For the text-containing cell, return its midpoint in [x, y] coordinate format. 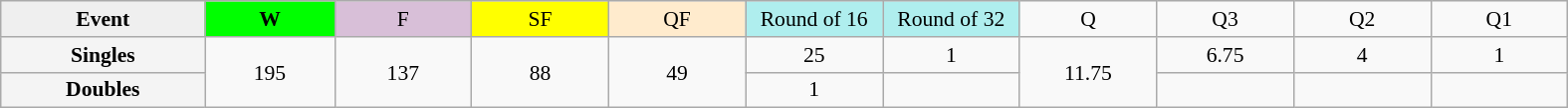
Event [104, 19]
195 [270, 72]
F [403, 19]
Q [1088, 19]
88 [541, 72]
25 [814, 55]
11.75 [1088, 72]
Q3 [1226, 19]
6.75 [1226, 55]
Q2 [1362, 19]
SF [541, 19]
Q1 [1499, 19]
QF [677, 19]
W [270, 19]
49 [677, 72]
Round of 32 [951, 19]
Round of 16 [814, 19]
Singles [104, 55]
4 [1362, 55]
137 [403, 72]
Doubles [104, 90]
